Provide the (x, y) coordinate of the cell's center where the given text is located.  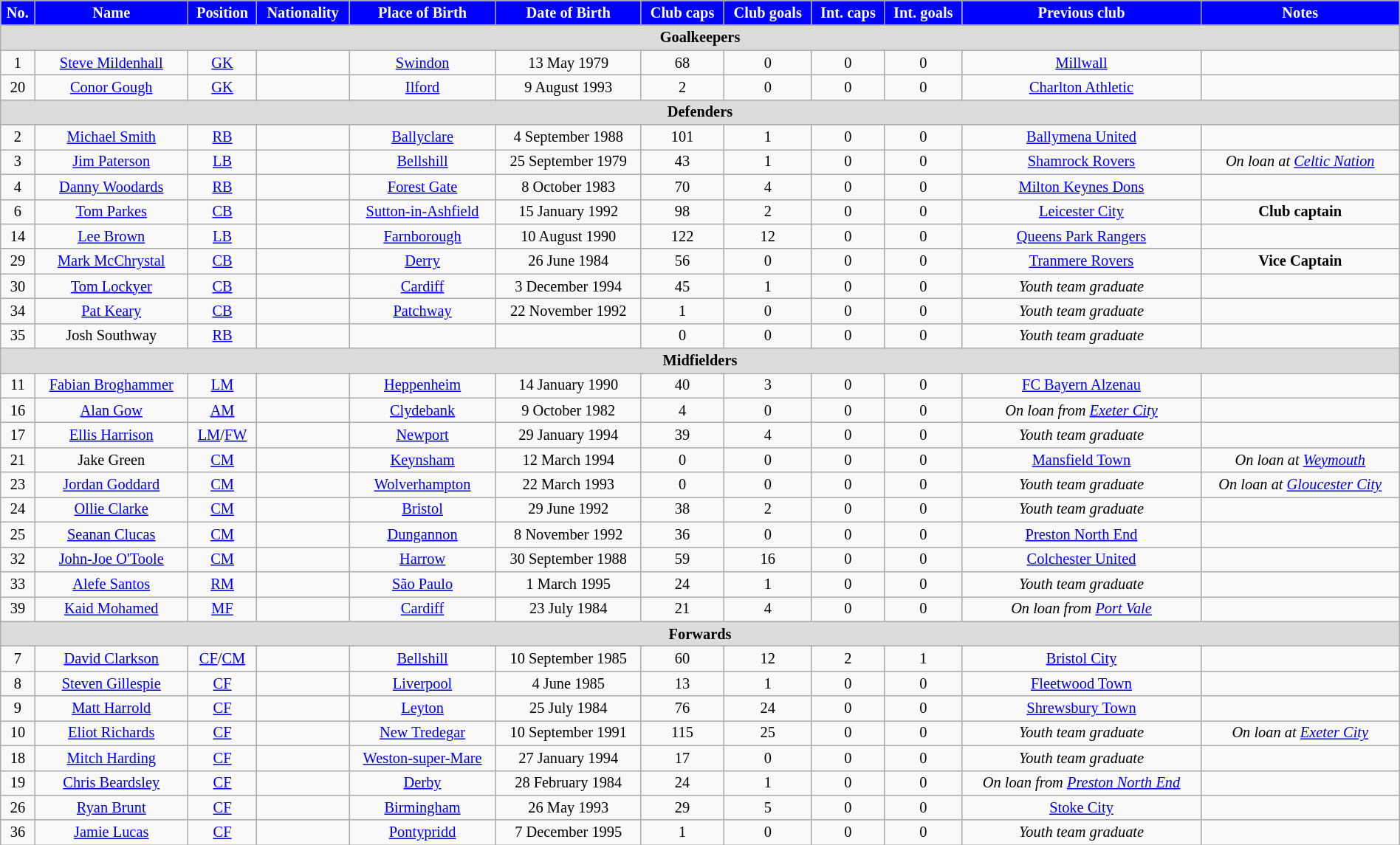
11 (18, 385)
32 (18, 559)
76 (682, 708)
25 September 1979 (569, 162)
Wolverhampton (422, 485)
15 January 1992 (569, 212)
Harrow (422, 559)
8 October 1983 (569, 187)
Ballymena United (1081, 137)
30 September 1988 (569, 559)
Danny Woodards (111, 187)
12 March 1994 (569, 460)
Fleetwood Town (1081, 683)
6 (18, 212)
26 June 1984 (569, 261)
33 (18, 584)
Tom Lockyer (111, 286)
Bristol (422, 509)
FC Bayern Alzenau (1081, 385)
Name (111, 13)
5 (768, 807)
22 March 1993 (569, 485)
122 (682, 236)
1 March 1995 (569, 584)
27 January 1994 (569, 758)
Kaid Mohamed (111, 609)
Josh Southway (111, 336)
Leicester City (1081, 212)
Midfielders (700, 361)
35 (18, 336)
23 July 1984 (569, 609)
Defenders (700, 112)
Mark McChrystal (111, 261)
Heppenheim (422, 385)
Steven Gillespie (111, 683)
4 September 1988 (569, 137)
13 (682, 683)
Pontypridd (422, 832)
98 (682, 212)
On loan from Port Vale (1081, 609)
3 December 1994 (569, 286)
10 September 1991 (569, 733)
9 August 1993 (569, 87)
John-Joe O'Toole (111, 559)
Liverpool (422, 683)
CF/CM (222, 658)
Nationality (303, 13)
70 (682, 187)
43 (682, 162)
RM (222, 584)
Mansfield Town (1081, 460)
On loan from Preston North End (1081, 783)
On loan from Exeter City (1081, 410)
9 October 1982 (569, 410)
Place of Birth (422, 13)
Vice Captain (1300, 261)
On loan at Celtic Nation (1300, 162)
40 (682, 385)
30 (18, 286)
Ballyclare (422, 137)
On loan at Weymouth (1300, 460)
Goalkeepers (700, 38)
David Clarkson (111, 658)
Jamie Lucas (111, 832)
Tom Parkes (111, 212)
Fabian Broghammer (111, 385)
Previous club (1081, 13)
26 (18, 807)
Swindon (422, 63)
Ellis Harrison (111, 435)
Sutton-in-Ashfield (422, 212)
Derry (422, 261)
Newport (422, 435)
19 (18, 783)
Position (222, 13)
18 (18, 758)
34 (18, 311)
Birmingham (422, 807)
On loan at Exeter City (1300, 733)
26 May 1993 (569, 807)
Ilford (422, 87)
Ollie Clarke (111, 509)
Jim Paterson (111, 162)
29 June 1992 (569, 509)
14 (18, 236)
Colchester United (1081, 559)
10 September 1985 (569, 658)
101 (682, 137)
Chris Beardsley (111, 783)
68 (682, 63)
8 November 1992 (569, 534)
Charlton Athletic (1081, 87)
LM/FW (222, 435)
Dungannon (422, 534)
56 (682, 261)
Jordan Goddard (111, 485)
Shamrock Rovers (1081, 162)
20 (18, 87)
4 June 1985 (569, 683)
59 (682, 559)
Int. goals (923, 13)
14 January 1990 (569, 385)
Shrewsbury Town (1081, 708)
On loan at Gloucester City (1300, 485)
8 (18, 683)
Preston North End (1081, 534)
29 January 1994 (569, 435)
Date of Birth (569, 13)
38 (682, 509)
Forwards (700, 634)
Queens Park Rangers (1081, 236)
Forest Gate (422, 187)
New Tredegar (422, 733)
115 (682, 733)
10 August 1990 (569, 236)
10 (18, 733)
Alan Gow (111, 410)
7 December 1995 (569, 832)
7 (18, 658)
Notes (1300, 13)
Leyton (422, 708)
LM (222, 385)
45 (682, 286)
Ryan Brunt (111, 807)
Derby (422, 783)
São Paulo (422, 584)
25 July 1984 (569, 708)
No. (18, 13)
Clydebank (422, 410)
Stoke City (1081, 807)
AM (222, 410)
Conor Gough (111, 87)
28 February 1984 (569, 783)
Patchway (422, 311)
Eliot Richards (111, 733)
Seanan Clucas (111, 534)
Club caps (682, 13)
Pat Keary (111, 311)
Matt Harrold (111, 708)
Int. caps (848, 13)
Steve Mildenhall (111, 63)
Tranmere Rovers (1081, 261)
Millwall (1081, 63)
Weston-super-Mare (422, 758)
Bristol City (1081, 658)
13 May 1979 (569, 63)
9 (18, 708)
Club goals (768, 13)
23 (18, 485)
Alefe Santos (111, 584)
22 November 1992 (569, 311)
Michael Smith (111, 137)
Club captain (1300, 212)
Keynsham (422, 460)
MF (222, 609)
60 (682, 658)
Lee Brown (111, 236)
Milton Keynes Dons (1081, 187)
Farnborough (422, 236)
Mitch Harding (111, 758)
Jake Green (111, 460)
